Locate the cell with the specified text and output its (X, Y) center coordinate. 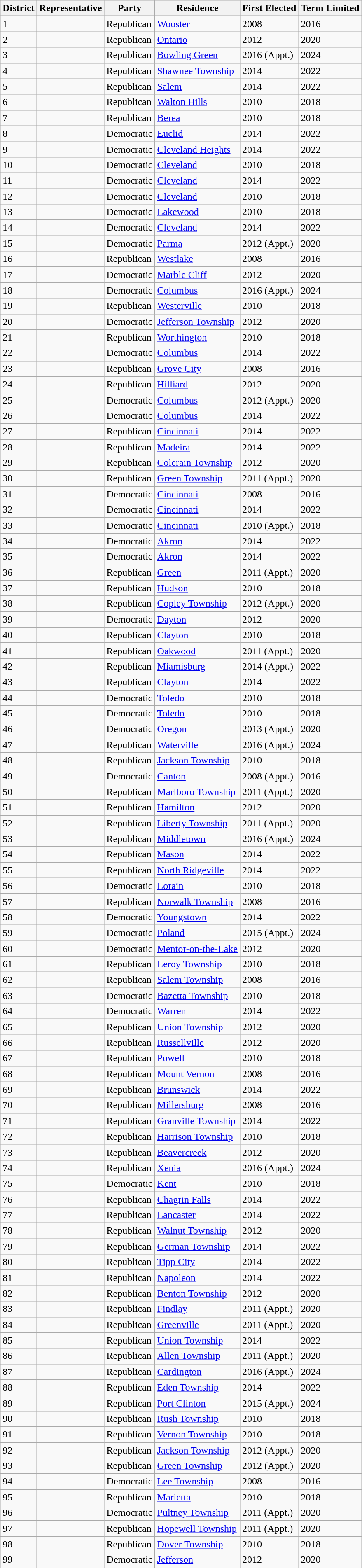
Lorain (198, 886)
1 (19, 24)
12 (19, 196)
68 (19, 1074)
98 (19, 1544)
81 (19, 1278)
Leroy Township (198, 964)
53 (19, 839)
26 (19, 415)
90 (19, 1419)
Mason (198, 854)
50 (19, 792)
Cleveland Heights (198, 149)
96 (19, 1513)
85 (19, 1340)
Jefferson Township (198, 322)
9 (19, 149)
Lancaster (198, 1215)
25 (19, 400)
32 (19, 510)
75 (19, 1183)
First Elected (269, 8)
31 (19, 494)
91 (19, 1434)
Copley Township (198, 604)
89 (19, 1403)
Lee Township (198, 1482)
72 (19, 1136)
District (19, 8)
Walnut Township (198, 1231)
Westerville (198, 306)
80 (19, 1262)
46 (19, 729)
Harrison Township (198, 1136)
54 (19, 854)
Ontario (198, 40)
38 (19, 604)
Pultney Township (198, 1513)
Oregon (198, 729)
27 (19, 431)
47 (19, 745)
79 (19, 1246)
Brunswick (198, 1090)
64 (19, 1011)
73 (19, 1152)
Party (129, 8)
44 (19, 698)
48 (19, 761)
Westlake (198, 259)
Middletown (198, 839)
58 (19, 917)
Hamilton (198, 807)
40 (19, 635)
Norwalk Township (198, 901)
Cardington (198, 1372)
8 (19, 133)
29 (19, 463)
Wooster (198, 24)
2 (19, 40)
Marietta (198, 1497)
56 (19, 886)
16 (19, 259)
5 (19, 86)
28 (19, 447)
Warren (198, 1011)
Port Clinton (198, 1403)
11 (19, 180)
15 (19, 243)
Liberty Township (198, 823)
6 (19, 102)
62 (19, 980)
88 (19, 1387)
Rush Township (198, 1419)
86 (19, 1356)
Xenia (198, 1168)
Hopewell Township (198, 1528)
97 (19, 1528)
Vernon Township (198, 1434)
Benton Township (198, 1293)
33 (19, 525)
94 (19, 1482)
34 (19, 541)
Tipp City (198, 1262)
41 (19, 651)
Chagrin Falls (198, 1199)
95 (19, 1497)
76 (19, 1199)
Oakwood (198, 651)
77 (19, 1215)
83 (19, 1309)
Dayton (198, 619)
30 (19, 478)
69 (19, 1090)
Lakewood (198, 212)
Colerain Township (198, 463)
Euclid (198, 133)
Findlay (198, 1309)
61 (19, 964)
45 (19, 714)
70 (19, 1105)
51 (19, 807)
71 (19, 1121)
36 (19, 572)
66 (19, 1043)
Granville Township (198, 1121)
Bazetta Township (198, 996)
99 (19, 1560)
67 (19, 1058)
17 (19, 275)
Parma (198, 243)
Eden Township (198, 1387)
Walton Hills (198, 102)
49 (19, 776)
14 (19, 228)
37 (19, 588)
21 (19, 337)
74 (19, 1168)
Russellville (198, 1043)
Hilliard (198, 384)
82 (19, 1293)
52 (19, 823)
13 (19, 212)
3 (19, 55)
Grove City (198, 369)
10 (19, 165)
23 (19, 369)
Youngstown (198, 917)
19 (19, 306)
78 (19, 1231)
Marble Cliff (198, 275)
55 (19, 870)
57 (19, 901)
Representative (70, 8)
4 (19, 71)
20 (19, 322)
84 (19, 1325)
Waterville (198, 745)
Salem (198, 86)
2014 (Appt.) (269, 666)
7 (19, 118)
Kent (198, 1183)
93 (19, 1466)
Millersburg (198, 1105)
Greenville (198, 1325)
Salem Township (198, 980)
Dover Township (198, 1544)
Powell (198, 1058)
Berea (198, 118)
2013 (Appt.) (269, 729)
92 (19, 1450)
Allen Township (198, 1356)
Hudson (198, 588)
2010 (Appt.) (269, 525)
Green (198, 572)
Residence (198, 8)
Canton (198, 776)
65 (19, 1027)
2008 (Appt.) (269, 776)
87 (19, 1372)
59 (19, 933)
18 (19, 290)
Bowling Green (198, 55)
60 (19, 948)
43 (19, 682)
24 (19, 384)
Beavercreek (198, 1152)
Shawnee Township (198, 71)
35 (19, 557)
Marlboro Township (198, 792)
North Ridgeville (198, 870)
Napoleon (198, 1278)
Madeira (198, 447)
42 (19, 666)
Poland (198, 933)
German Township (198, 1246)
Mount Vernon (198, 1074)
Mentor-on-the-Lake (198, 948)
22 (19, 353)
63 (19, 996)
39 (19, 619)
Miamisburg (198, 666)
Term Limited (330, 8)
Jefferson (198, 1560)
Worthington (198, 337)
